Identify which cell holds the provided text, then report its (X, Y) central coordinate. 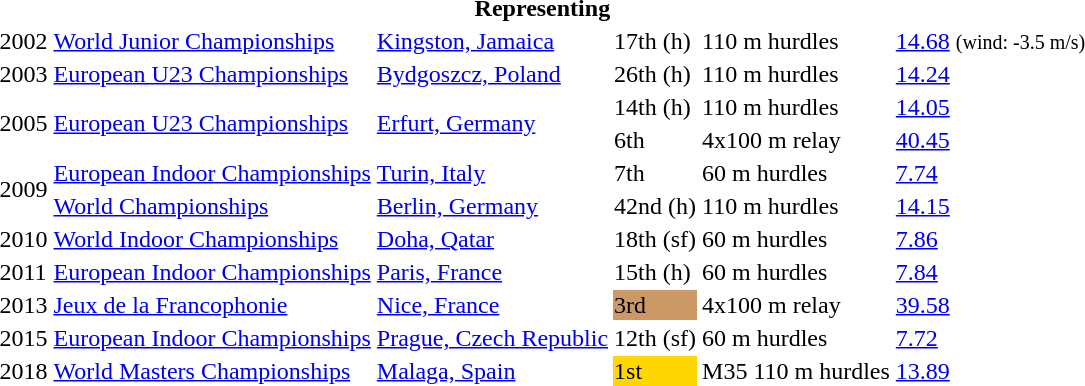
Berlin, Germany (492, 206)
17th (h) (656, 41)
Nice, France (492, 305)
3rd (656, 305)
7th (656, 173)
World Junior Championships (212, 41)
18th (sf) (656, 239)
12th (sf) (656, 338)
Malaga, Spain (492, 371)
Erfurt, Germany (492, 124)
26th (h) (656, 74)
6th (656, 140)
Bydgoszcz, Poland (492, 74)
15th (h) (656, 272)
Doha, Qatar (492, 239)
Kingston, Jamaica (492, 41)
M35 110 m hurdles (796, 371)
World Masters Championships (212, 371)
14th (h) (656, 107)
World Indoor Championships (212, 239)
World Championships (212, 206)
Jeux de la Francophonie (212, 305)
42nd (h) (656, 206)
Paris, France (492, 272)
1st (656, 371)
Prague, Czech Republic (492, 338)
Turin, Italy (492, 173)
